Return (X, Y) of the center of cell containing provided text 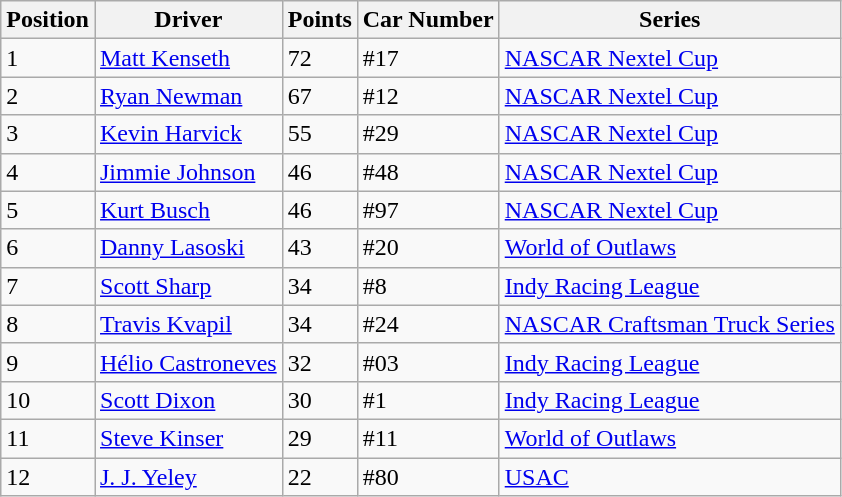
Kevin Harvick (188, 134)
4 (48, 172)
9 (48, 362)
6 (48, 248)
#48 (428, 172)
Steve Kinser (188, 438)
#97 (428, 210)
30 (320, 400)
55 (320, 134)
72 (320, 58)
#24 (428, 324)
#11 (428, 438)
Position (48, 20)
12 (48, 477)
11 (48, 438)
Matt Kenseth (188, 58)
#80 (428, 477)
Ryan Newman (188, 96)
Travis Kvapil (188, 324)
Car Number (428, 20)
67 (320, 96)
8 (48, 324)
Points (320, 20)
22 (320, 477)
Series (670, 20)
7 (48, 286)
Driver (188, 20)
29 (320, 438)
1 (48, 58)
#1 (428, 400)
#17 (428, 58)
Kurt Busch (188, 210)
Scott Dixon (188, 400)
Scott Sharp (188, 286)
#20 (428, 248)
Danny Lasoski (188, 248)
3 (48, 134)
5 (48, 210)
J. J. Yeley (188, 477)
USAC (670, 477)
#03 (428, 362)
32 (320, 362)
#8 (428, 286)
2 (48, 96)
#12 (428, 96)
Hélio Castroneves (188, 362)
#29 (428, 134)
NASCAR Craftsman Truck Series (670, 324)
Jimmie Johnson (188, 172)
43 (320, 248)
10 (48, 400)
